Provide the [x, y] coordinate of the cell's center where the given text is located.  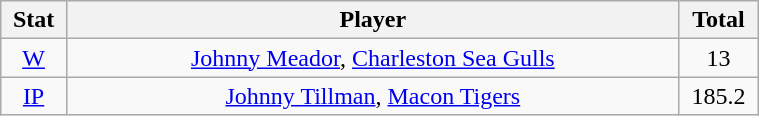
Johnny Meador, Charleston Sea Gulls [372, 58]
IP [34, 96]
Total [718, 20]
13 [718, 58]
Player [372, 20]
185.2 [718, 96]
W [34, 58]
Johnny Tillman, Macon Tigers [372, 96]
Stat [34, 20]
